Identify which cell holds the provided text, then report its [x, y] central coordinate. 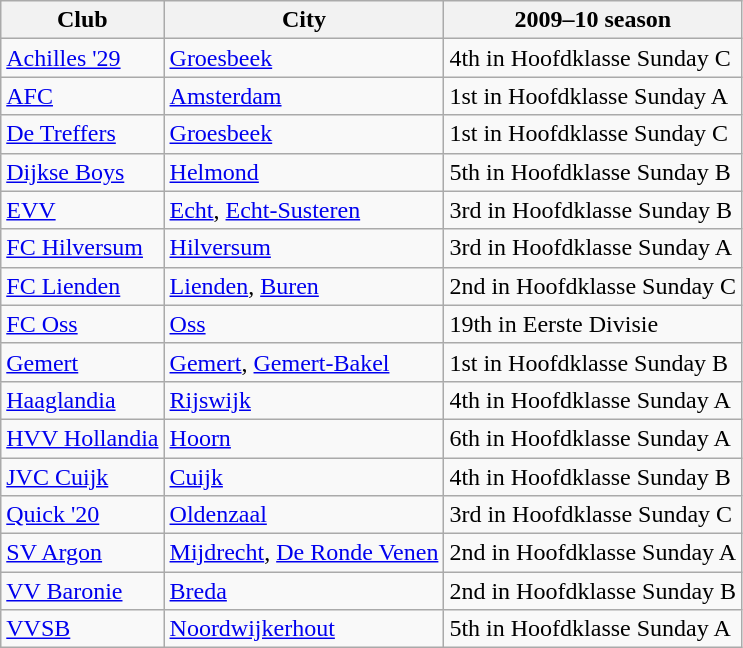
3rd in Hoofdklasse Sunday A [593, 248]
Achilles '29 [82, 58]
3rd in Hoofdklasse Sunday B [593, 210]
EVV [82, 210]
Hoorn [304, 438]
Oldenzaal [304, 515]
2nd in Hoofdklasse Sunday C [593, 286]
Amsterdam [304, 96]
FC Oss [82, 324]
Rijswijk [304, 400]
1st in Hoofdklasse Sunday C [593, 134]
JVC Cuijk [82, 477]
1st in Hoofdklasse Sunday B [593, 362]
HVV Hollandia [82, 438]
19th in Eerste Divisie [593, 324]
City [304, 20]
VVSB [82, 629]
Helmond [304, 172]
Quick '20 [82, 515]
Club [82, 20]
2nd in Hoofdklasse Sunday A [593, 553]
4th in Hoofdklasse Sunday B [593, 477]
Gemert, Gemert-Bakel [304, 362]
Echt, Echt-Susteren [304, 210]
6th in Hoofdklasse Sunday A [593, 438]
Noordwijkerhout [304, 629]
Dijkse Boys [82, 172]
5th in Hoofdklasse Sunday A [593, 629]
FC Lienden [82, 286]
2nd in Hoofdklasse Sunday B [593, 591]
4th in Hoofdklasse Sunday C [593, 58]
VV Baronie [82, 591]
FC Hilversum [82, 248]
Haaglandia [82, 400]
4th in Hoofdklasse Sunday A [593, 400]
De Treffers [82, 134]
Hilversum [304, 248]
Breda [304, 591]
Gemert [82, 362]
Oss [304, 324]
5th in Hoofdklasse Sunday B [593, 172]
Cuijk [304, 477]
Lienden, Buren [304, 286]
2009–10 season [593, 20]
1st in Hoofdklasse Sunday A [593, 96]
Mijdrecht, De Ronde Venen [304, 553]
3rd in Hoofdklasse Sunday C [593, 515]
SV Argon [82, 553]
AFC [82, 96]
